Extract the [X, Y] coordinate from the center of the cell holding the provided text.  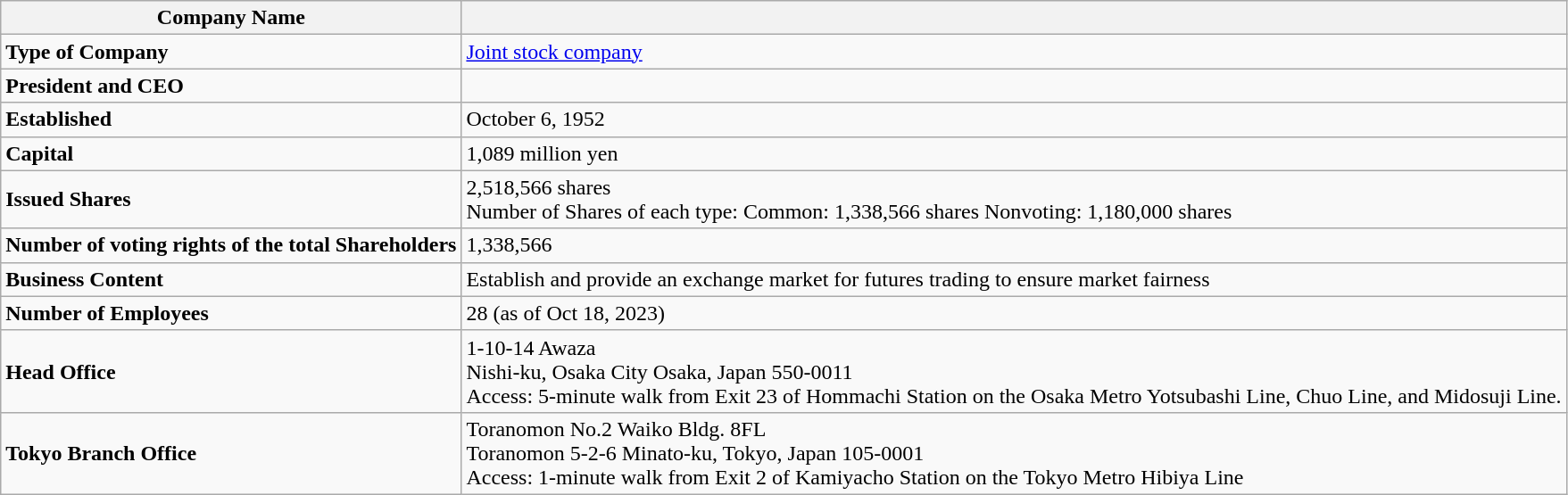
Number of voting rights of the total Shareholders [231, 245]
Company Name [231, 18]
Joint stock company [1014, 52]
October 6, 1952 [1014, 120]
1,089 million yen [1014, 153]
Issued Shares [231, 200]
Established [231, 120]
1,338,566 [1014, 245]
Establish and provide an exchange market for futures trading to ensure market fairness [1014, 279]
President and CEO [231, 86]
Type of Company [231, 52]
Number of Employees [231, 313]
Capital [231, 153]
28 (as of Oct 18, 2023) [1014, 313]
Business Content [231, 279]
Tokyo Branch Office [231, 453]
2,518,566 sharesNumber of Shares of each type: Common: 1,338,566 shares Nonvoting: 1,180,000 shares [1014, 200]
Head Office [231, 371]
